From the cell containing the given text, extract its center point as [x, y] coordinate. 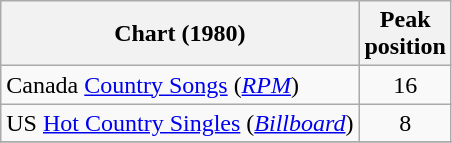
8 [405, 123]
16 [405, 85]
Canada Country Songs (RPM) [180, 85]
Chart (1980) [180, 34]
US Hot Country Singles (Billboard) [180, 123]
Peakposition [405, 34]
